From the cell containing the given text, extract its center point as (x, y) coordinate. 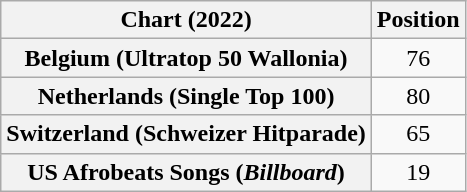
19 (418, 172)
65 (418, 134)
80 (418, 96)
US Afrobeats Songs (Billboard) (186, 172)
Switzerland (Schweizer Hitparade) (186, 134)
Chart (2022) (186, 20)
Netherlands (Single Top 100) (186, 96)
Position (418, 20)
76 (418, 58)
Belgium (Ultratop 50 Wallonia) (186, 58)
